For the text-containing cell, return its midpoint in [X, Y] coordinate format. 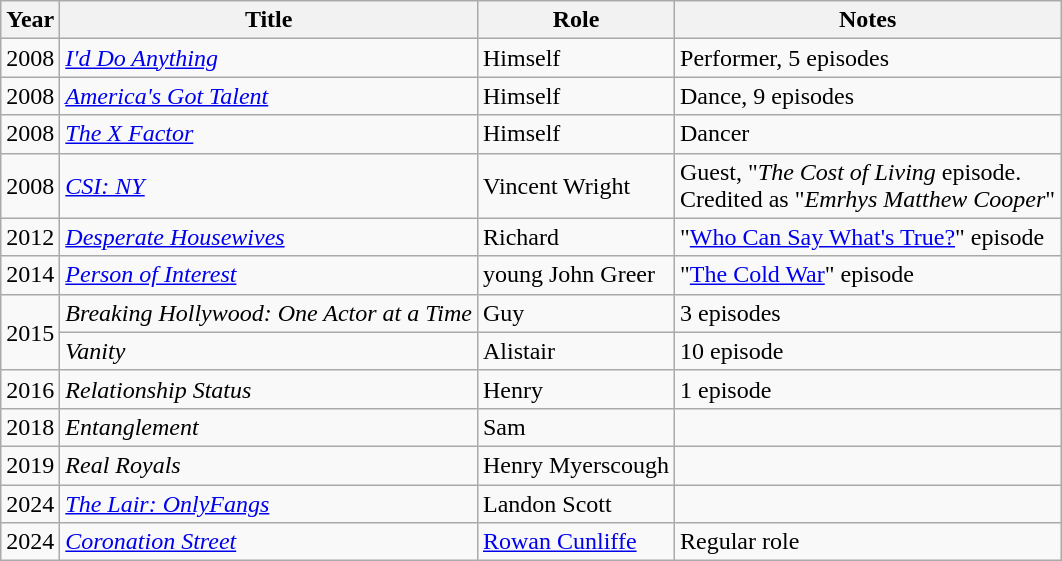
Vincent Wright [576, 186]
Henry [576, 389]
Guest, "The Cost of Living episode. Credited as "Emrhys Matthew Cooper" [868, 186]
Dance, 9 episodes [868, 96]
CSI: NY [269, 186]
I'd Do Anything [269, 58]
The Lair: OnlyFangs [269, 503]
Real Royals [269, 465]
Year [30, 20]
2012 [30, 237]
1 episode [868, 389]
America's Got Talent [269, 96]
Breaking Hollywood: One Actor at a Time [269, 313]
Rowan Cunliffe [576, 542]
2014 [30, 275]
Title [269, 20]
10 episode [868, 351]
The X Factor [269, 134]
2015 [30, 332]
2019 [30, 465]
Landon Scott [576, 503]
Notes [868, 20]
young John Greer [576, 275]
2018 [30, 427]
Alistair [576, 351]
"Who Can Say What's True?" episode [868, 237]
Role [576, 20]
Coronation Street [269, 542]
Regular role [868, 542]
"The Cold War" episode [868, 275]
Sam [576, 427]
Henry Myerscough [576, 465]
Entanglement [269, 427]
2016 [30, 389]
3 episodes [868, 313]
Guy [576, 313]
Vanity [269, 351]
Relationship Status [269, 389]
Person of Interest [269, 275]
Performer, 5 episodes [868, 58]
Dancer [868, 134]
Richard [576, 237]
Desperate Housewives [269, 237]
